Provide the (x, y) coordinate of the cell's center where the given text is located.  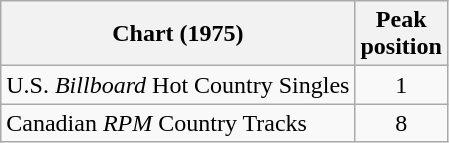
8 (401, 123)
Canadian RPM Country Tracks (178, 123)
U.S. Billboard Hot Country Singles (178, 85)
1 (401, 85)
Peakposition (401, 34)
Chart (1975) (178, 34)
